Detect which cell encompasses the target text, then output its (x, y) center coordinate. 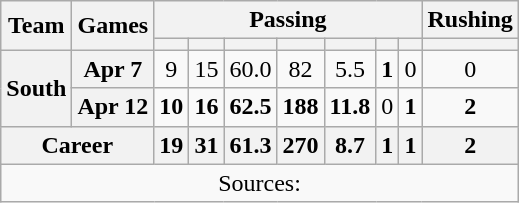
10 (172, 107)
Passing (288, 20)
16 (206, 107)
270 (300, 145)
82 (300, 69)
Sources: (260, 183)
Team (36, 26)
188 (300, 107)
60.0 (250, 69)
31 (206, 145)
15 (206, 69)
South (36, 88)
11.8 (350, 107)
62.5 (250, 107)
Games (113, 26)
8.7 (350, 145)
Apr 12 (113, 107)
Career (78, 145)
19 (172, 145)
Apr 7 (113, 69)
61.3 (250, 145)
5.5 (350, 69)
9 (172, 69)
Rushing (470, 20)
